Detect which cell encompasses the target text, then output its (X, Y) center coordinate. 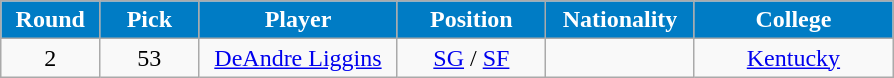
Nationality (620, 20)
SG / SF (472, 58)
Kentucky (793, 58)
College (793, 20)
Position (472, 20)
2 (50, 58)
Pick (150, 20)
53 (150, 58)
Round (50, 20)
Player (298, 20)
DeAndre Liggins (298, 58)
